For the text-containing cell, return its midpoint in (x, y) coordinate format. 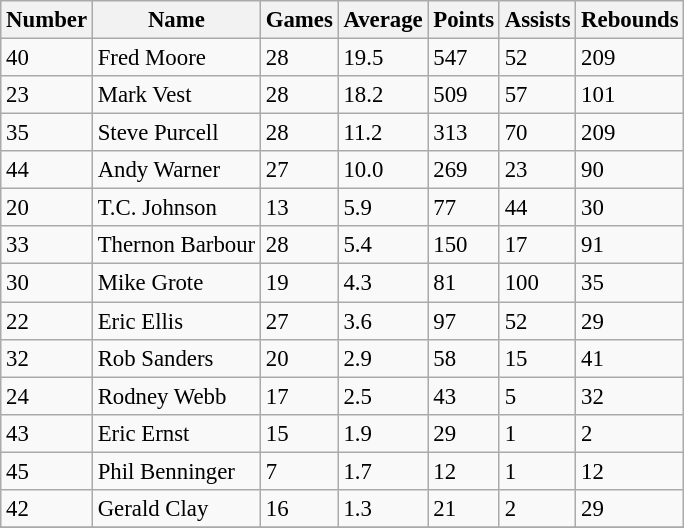
70 (537, 133)
19.5 (383, 58)
81 (464, 283)
18.2 (383, 95)
547 (464, 58)
1.9 (383, 433)
33 (47, 245)
1.3 (383, 509)
3.6 (383, 321)
4.3 (383, 283)
Rebounds (630, 20)
Name (176, 20)
Number (47, 20)
58 (464, 358)
Mark Vest (176, 95)
10.0 (383, 170)
19 (299, 283)
Mike Grote (176, 283)
45 (47, 471)
Rodney Webb (176, 396)
Rob Sanders (176, 358)
5.9 (383, 208)
Thernon Barbour (176, 245)
Average (383, 20)
101 (630, 95)
2.9 (383, 358)
90 (630, 170)
Assists (537, 20)
57 (537, 95)
40 (47, 58)
Andy Warner (176, 170)
Gerald Clay (176, 509)
22 (47, 321)
Phil Benninger (176, 471)
16 (299, 509)
2.5 (383, 396)
Fred Moore (176, 58)
77 (464, 208)
97 (464, 321)
Eric Ellis (176, 321)
41 (630, 358)
269 (464, 170)
91 (630, 245)
T.C. Johnson (176, 208)
5 (537, 396)
Points (464, 20)
21 (464, 509)
Eric Ernst (176, 433)
13 (299, 208)
24 (47, 396)
5.4 (383, 245)
7 (299, 471)
11.2 (383, 133)
Steve Purcell (176, 133)
313 (464, 133)
42 (47, 509)
1.7 (383, 471)
100 (537, 283)
Games (299, 20)
150 (464, 245)
509 (464, 95)
